For the text-containing cell, return its midpoint in (X, Y) coordinate format. 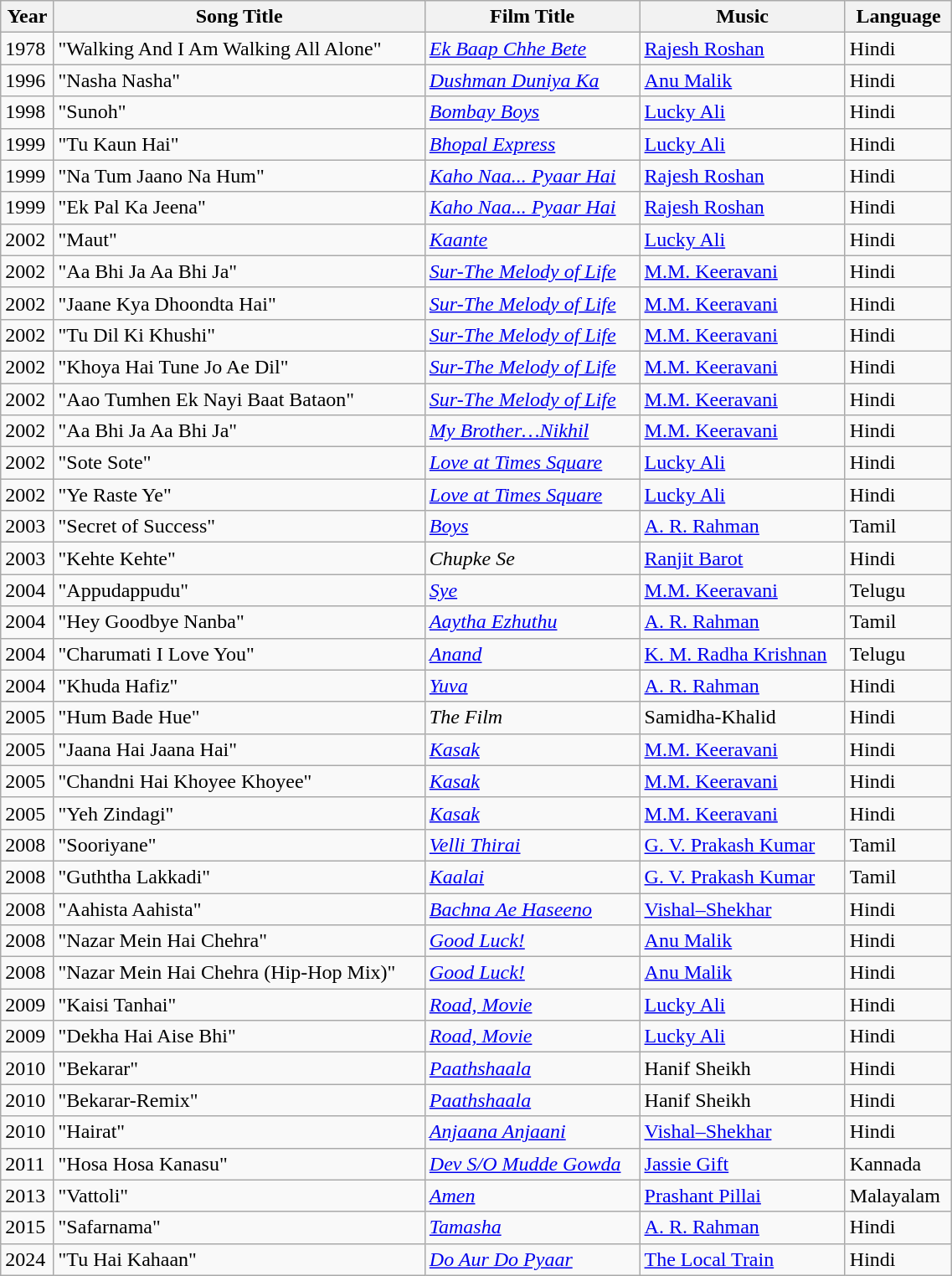
"Na Tum Jaano Na Hum" (239, 176)
Yuva (533, 686)
"Walking And I Am Walking All Alone" (239, 49)
Bachna Ae Haseeno (533, 908)
Aaytha Ezhuthu (533, 622)
"Charumati I Love You" (239, 654)
"Bekarar-Remix" (239, 1100)
Kannada (898, 1164)
"Tu Kaun Hai" (239, 144)
"Jaana Hai Jaana Hai" (239, 749)
"Aao Tumhen Ek Nayi Baat Bataon" (239, 399)
Tamasha (533, 1227)
"Yeh Zindagi" (239, 813)
Do Aur Do Pyaar (533, 1259)
"Sooriyane" (239, 845)
The Film (533, 718)
"Hairat" (239, 1132)
Boys (533, 527)
"Chandni Hai Khoyee Khoyee" (239, 781)
Chupke Se (533, 558)
"Nasha Nasha" (239, 80)
Dev S/O Mudde Gowda (533, 1164)
"Hosa Hosa Kanasu" (239, 1164)
Malayalam (898, 1196)
2015 (27, 1227)
K. M. Radha Krishnan (742, 654)
"Kehte Kehte" (239, 558)
Language (898, 17)
"Ye Raste Ye" (239, 495)
1978 (27, 49)
"Nazar Mein Hai Chehra" (239, 941)
Anand (533, 654)
"Appudappudu" (239, 590)
1998 (27, 112)
Samidha-Khalid (742, 718)
"Vattoli" (239, 1196)
"Aahista Aahista" (239, 908)
Jassie Gift (742, 1164)
Sye (533, 590)
"Kaisi Tanhai" (239, 1005)
My Brother…Nikhil (533, 431)
"Hey Goodbye Nanba" (239, 622)
Ranjit Barot (742, 558)
Music (742, 17)
"Nazar Mein Hai Chehra (Hip-Hop Mix)" (239, 973)
Velli Thirai (533, 845)
2013 (27, 1196)
Amen (533, 1196)
"Guththa Lakkadi" (239, 877)
Anjaana Anjaani (533, 1132)
Bombay Boys (533, 112)
Ek Baap Chhe Bete (533, 49)
"Secret of Success" (239, 527)
Film Title (533, 17)
"Khuda Hafiz" (239, 686)
"Sunoh" (239, 112)
Dushman Duniya Ka (533, 80)
Kaante (533, 239)
2011 (27, 1164)
"Tu Dil Ki Khushi" (239, 335)
"Safarnama" (239, 1227)
"Dekha Hai Aise Bhi" (239, 1037)
Year (27, 17)
"Khoya Hai Tune Jo Ae Dil" (239, 367)
"Tu Hai Kahaan" (239, 1259)
"Maut" (239, 239)
Kaalai (533, 877)
"Sote Sote" (239, 463)
The Local Train (742, 1259)
"Ek Pal Ka Jeena" (239, 208)
"Bekarar" (239, 1068)
Prashant Pillai (742, 1196)
"Jaane Kya Dhoondta Hai" (239, 303)
"Hum Bade Hue" (239, 718)
Song Title (239, 17)
Bhopal Express (533, 144)
2024 (27, 1259)
1996 (27, 80)
